Return the [x, y] coordinate for the center point of the cell that contains the specified text.  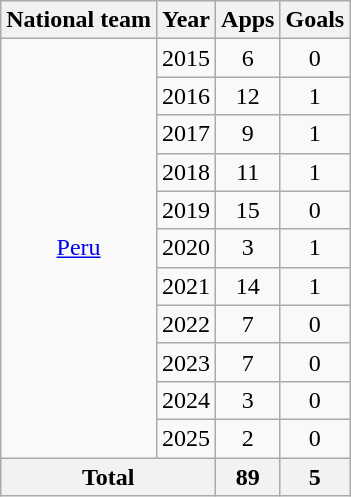
Total [108, 477]
2020 [186, 248]
2019 [186, 210]
15 [248, 210]
2023 [186, 362]
2016 [186, 96]
12 [248, 96]
Peru [79, 248]
89 [248, 477]
2022 [186, 324]
2018 [186, 172]
2021 [186, 286]
Year [186, 20]
2024 [186, 400]
2015 [186, 58]
9 [248, 134]
Apps [248, 20]
Goals [315, 20]
National team [79, 20]
11 [248, 172]
2 [248, 438]
2017 [186, 134]
14 [248, 286]
6 [248, 58]
5 [315, 477]
2025 [186, 438]
